Return [X, Y] of the center of cell containing provided text 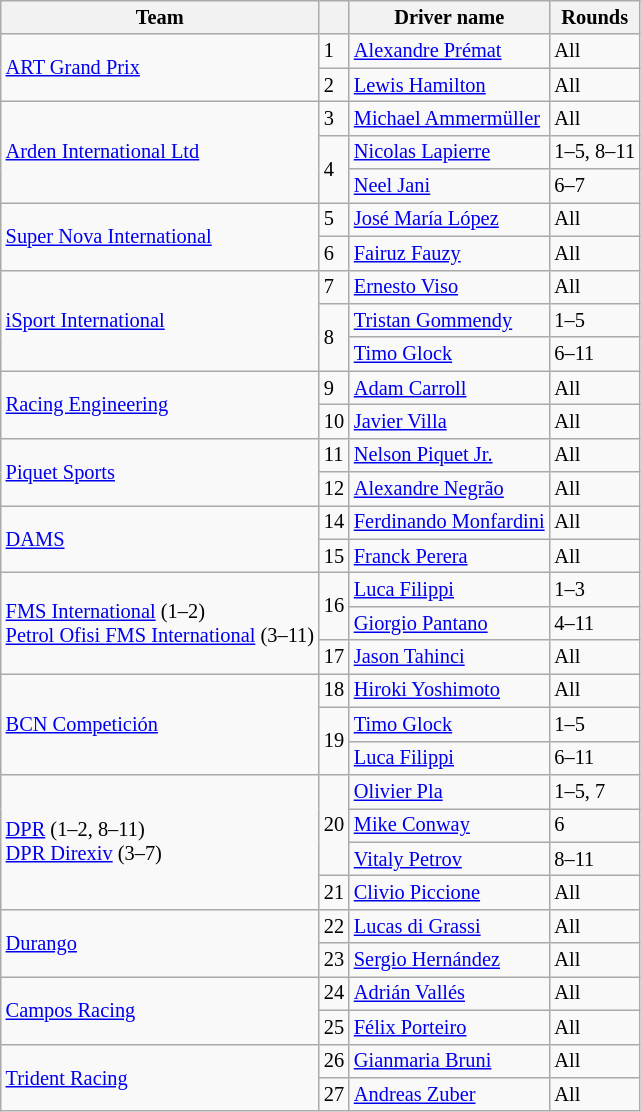
Hiroki Yoshimoto [450, 690]
Fairuz Fauzy [450, 253]
Racing Engineering [160, 404]
Team [160, 17]
Durango [160, 942]
Alexandre Negrão [450, 489]
Trident Racing [160, 1078]
Gianmaria Bruni [450, 1061]
6–7 [594, 186]
Olivier Pla [450, 791]
15 [334, 556]
Alexandre Prémat [450, 51]
Lucas di Grassi [450, 926]
Driver name [450, 17]
iSport International [160, 320]
8 [334, 336]
Ferdinando Monfardini [450, 522]
11 [334, 455]
4–11 [594, 623]
12 [334, 489]
Lewis Hamilton [450, 85]
Ernesto Viso [450, 287]
17 [334, 657]
22 [334, 926]
1 [334, 51]
3 [334, 118]
25 [334, 1027]
FMS International (1–2) Petrol Ofisi FMS International (3–11) [160, 622]
Neel Jani [450, 186]
10 [334, 421]
Adam Carroll [450, 388]
Super Nova International [160, 236]
18 [334, 690]
19 [334, 740]
Nicolas Lapierre [450, 152]
Rounds [594, 17]
21 [334, 892]
2 [334, 85]
Vitaly Petrov [450, 859]
Adrián Vallés [450, 993]
5 [334, 219]
DPR (1–2, 8–11) DPR Direxiv (3–7) [160, 842]
Javier Villa [450, 421]
Franck Perera [450, 556]
7 [334, 287]
23 [334, 960]
Sergio Hernández [450, 960]
1–3 [594, 589]
24 [334, 993]
27 [334, 1094]
20 [334, 824]
8–11 [594, 859]
14 [334, 522]
DAMS [160, 538]
4 [334, 168]
BCN Competición [160, 724]
1–5, 7 [594, 791]
ART Grand Prix [160, 68]
16 [334, 606]
Arden International Ltd [160, 152]
Campos Racing [160, 1010]
Clivio Piccione [450, 892]
Mike Conway [450, 825]
Michael Ammermüller [450, 118]
Giorgio Pantano [450, 623]
José María López [450, 219]
Félix Porteiro [450, 1027]
26 [334, 1061]
Andreas Zuber [450, 1094]
1–5, 8–11 [594, 152]
Nelson Piquet Jr. [450, 455]
9 [334, 388]
Tristan Gommendy [450, 320]
Piquet Sports [160, 472]
Jason Tahinci [450, 657]
